Capture the cell that displays the provided text and extract its [X, Y] central coordinate. 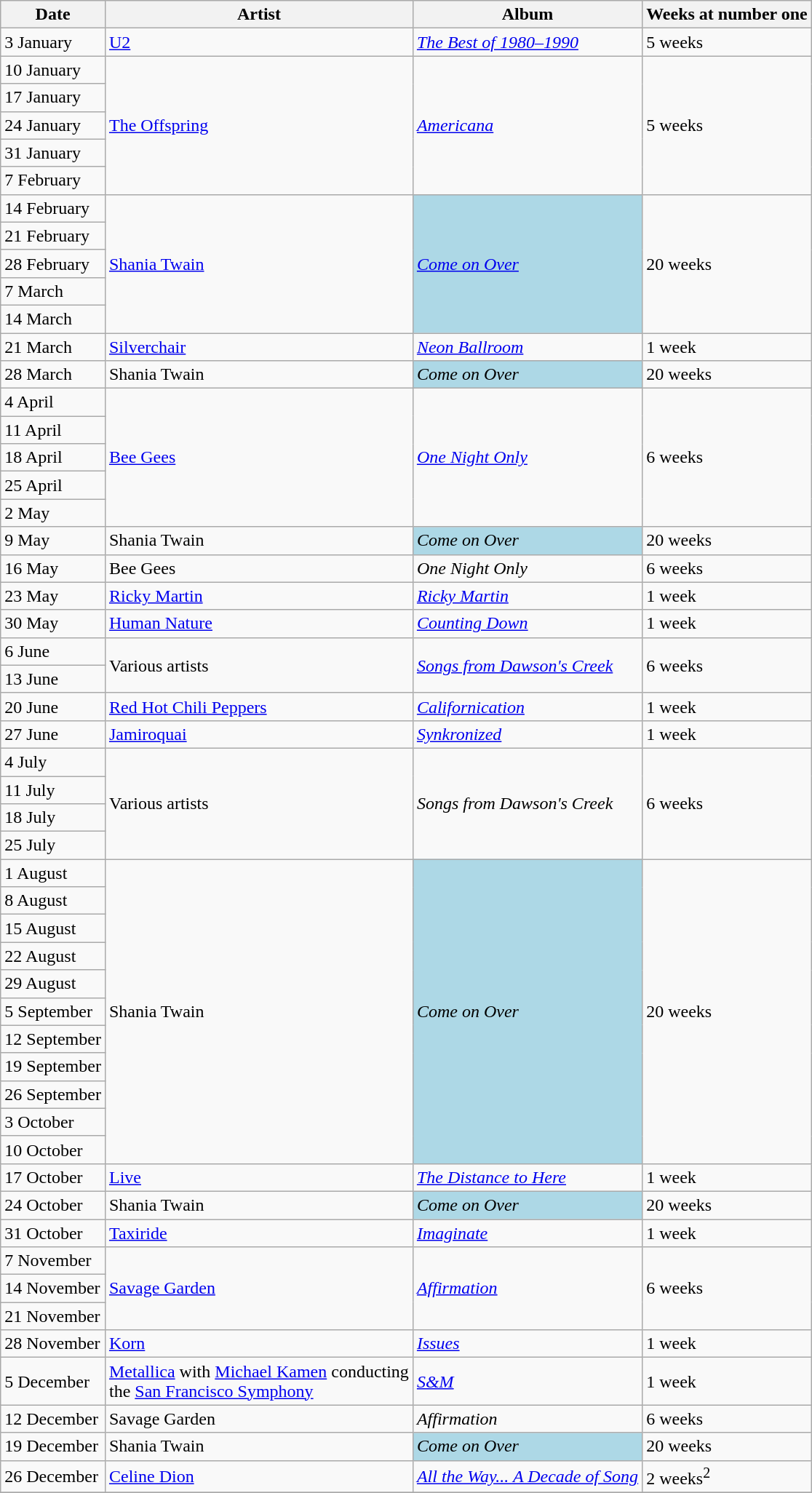
21 November [53, 1316]
26 September [53, 1094]
12 September [53, 1039]
Live [259, 1177]
U2 [259, 42]
3 January [53, 42]
Californication [527, 706]
17 January [53, 97]
1 August [53, 873]
The Best of 1980–1990 [527, 42]
23 May [53, 596]
25 April [53, 485]
12 December [53, 1419]
14 February [53, 208]
Silverchair [259, 347]
Issues [527, 1344]
The Distance to Here [527, 1177]
14 November [53, 1289]
21 March [53, 347]
3 October [53, 1122]
16 May [53, 568]
18 April [53, 458]
Human Nature [259, 624]
10 January [53, 70]
All the Way... A Decade of Song [527, 1477]
7 November [53, 1261]
4 April [53, 402]
10 October [53, 1150]
Celine Dion [259, 1477]
30 May [53, 624]
Taxiride [259, 1233]
7 February [53, 180]
29 August [53, 984]
24 January [53, 125]
17 October [53, 1177]
5 September [53, 1011]
18 July [53, 818]
25 July [53, 845]
27 June [53, 734]
Counting Down [527, 624]
Imaginate [527, 1233]
Americana [527, 125]
8 August [53, 901]
7 March [53, 291]
19 December [53, 1446]
4 July [53, 762]
26 December [53, 1477]
Weeks at number one [728, 15]
11 July [53, 789]
28 March [53, 375]
Neon Ballroom [527, 347]
22 August [53, 956]
31 January [53, 153]
14 March [53, 319]
2 weeks2 [728, 1477]
Metallica with Michael Kamen conducting the San Francisco Symphony [259, 1381]
S&M [527, 1381]
9 May [53, 541]
28 November [53, 1344]
5 December [53, 1381]
Jamiroquai [259, 734]
24 October [53, 1205]
11 April [53, 430]
6 June [53, 651]
21 February [53, 236]
31 October [53, 1233]
15 August [53, 928]
20 June [53, 706]
2 May [53, 513]
Artist [259, 15]
The Offspring [259, 125]
Korn [259, 1344]
28 February [53, 263]
13 June [53, 679]
Date [53, 15]
19 September [53, 1067]
Synkronized [527, 734]
Red Hot Chili Peppers [259, 706]
Album [527, 15]
